Provide the [X, Y] coordinate of the cell's center where the given text is located.  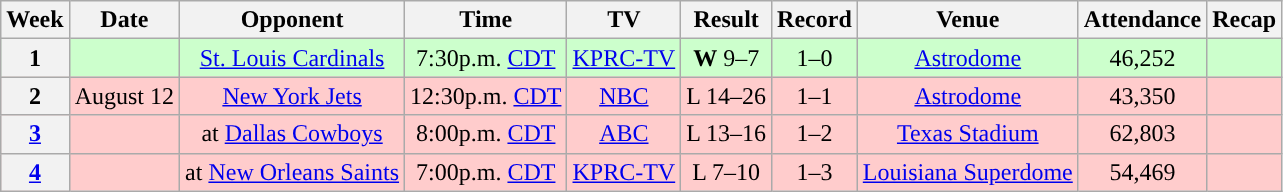
1–3 [815, 172]
1 [35, 58]
Opponent [292, 20]
54,469 [1142, 172]
St. Louis Cardinals [292, 58]
Result [726, 20]
4 [35, 172]
August 12 [124, 96]
L 14–26 [726, 96]
43,350 [1142, 96]
1–1 [815, 96]
62,803 [1142, 134]
8:00p.m. CDT [486, 134]
3 [35, 134]
Louisiana Superdome [968, 172]
Texas Stadium [968, 134]
Date [124, 20]
L 13–16 [726, 134]
2 [35, 96]
W 9–7 [726, 58]
Venue [968, 20]
46,252 [1142, 58]
at New Orleans Saints [292, 172]
Record [815, 20]
Recap [1244, 20]
1–0 [815, 58]
L 7–10 [726, 172]
at Dallas Cowboys [292, 134]
ABC [624, 134]
7:30p.m. CDT [486, 58]
Week [35, 20]
12:30p.m. CDT [486, 96]
TV [624, 20]
7:00p.m. CDT [486, 172]
Time [486, 20]
1–2 [815, 134]
NBC [624, 96]
New York Jets [292, 96]
Attendance [1142, 20]
